Output the (x, y) coordinate of the center of the cell containing the given text.  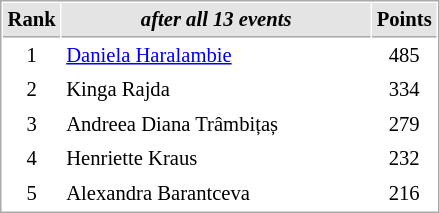
Henriette Kraus (216, 158)
3 (32, 124)
5 (32, 194)
Alexandra Barantceva (216, 194)
216 (404, 194)
4 (32, 158)
334 (404, 90)
485 (404, 56)
1 (32, 56)
Rank (32, 20)
after all 13 events (216, 20)
2 (32, 90)
Daniela Haralambie (216, 56)
Andreea Diana Trâmbițaș (216, 124)
279 (404, 124)
232 (404, 158)
Kinga Rajda (216, 90)
Points (404, 20)
